Return the (X, Y) coordinate for the center point of the cell that contains the specified text.  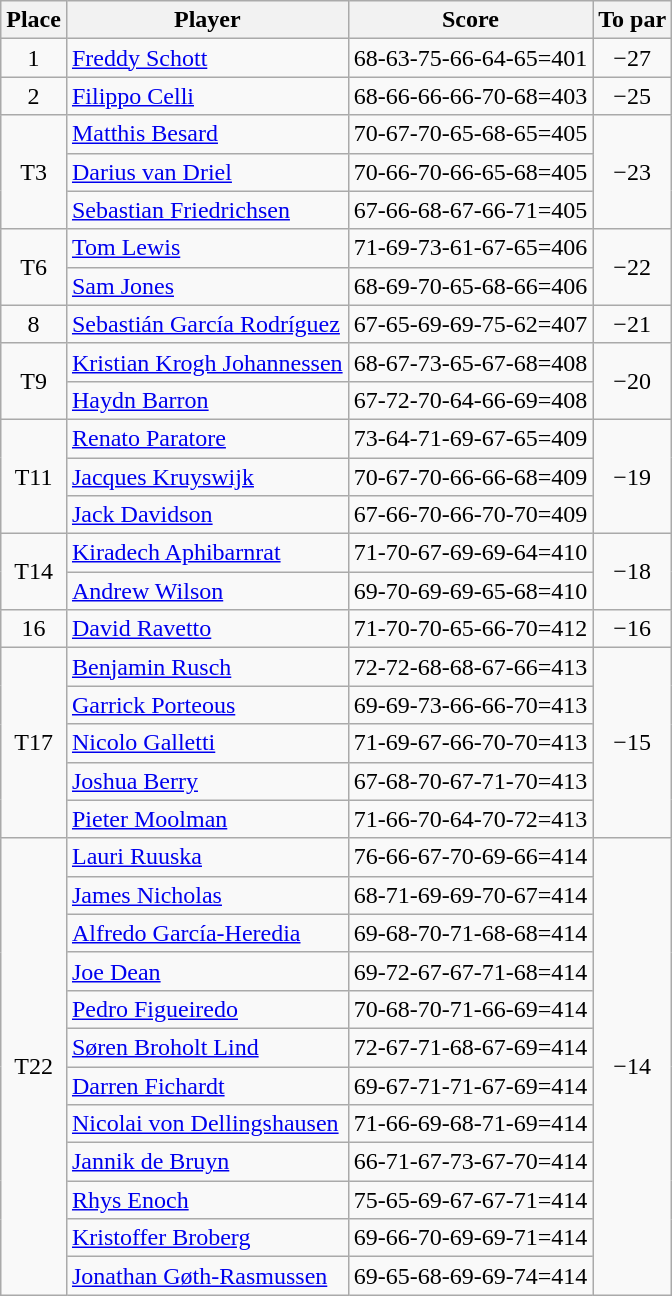
−15 (632, 743)
T17 (34, 743)
Matthis Besard (207, 134)
68-66-66-66-70-68=403 (470, 96)
−20 (632, 381)
Sam Jones (207, 286)
67-72-70-64-66-69=408 (470, 400)
Place (34, 20)
−16 (632, 629)
David Ravetto (207, 629)
69-72-67-67-71-68=414 (470, 971)
68-67-73-65-67-68=408 (470, 362)
71-69-73-61-67-65=406 (470, 248)
T6 (34, 267)
T9 (34, 381)
−21 (632, 324)
Pedro Figueiredo (207, 1009)
67-66-70-66-70-70=409 (470, 515)
69-68-70-71-68-68=414 (470, 933)
69-69-73-66-66-70=413 (470, 705)
Freddy Schott (207, 58)
Kristoffer Broberg (207, 1238)
Alfredo García-Heredia (207, 933)
69-65-68-69-69-74=414 (470, 1276)
71-66-69-68-71-69=414 (470, 1124)
71-70-70-65-66-70=412 (470, 629)
69-70-69-69-65-68=410 (470, 591)
Søren Broholt Lind (207, 1047)
68-71-69-69-70-67=414 (470, 895)
67-66-68-67-66-71=405 (470, 210)
Rhys Enoch (207, 1200)
−14 (632, 1066)
70-67-70-66-66-68=409 (470, 477)
Benjamin Rusch (207, 667)
68-63-75-66-64-65=401 (470, 58)
66-71-67-73-67-70=414 (470, 1162)
Jannik de Bruyn (207, 1162)
1 (34, 58)
T22 (34, 1066)
70-67-70-65-68-65=405 (470, 134)
71-69-67-66-70-70=413 (470, 743)
−22 (632, 267)
Jacques Kruyswijk (207, 477)
Haydn Barron (207, 400)
16 (34, 629)
72-72-68-68-67-66=413 (470, 667)
Nicolo Galletti (207, 743)
T14 (34, 572)
Renato Paratore (207, 438)
76-66-67-70-69-66=414 (470, 857)
70-68-70-71-66-69=414 (470, 1009)
−27 (632, 58)
James Nicholas (207, 895)
Jack Davidson (207, 515)
Jonathan Gøth-Rasmussen (207, 1276)
Sebastian Friedrichsen (207, 210)
8 (34, 324)
Sebastián García Rodríguez (207, 324)
Nicolai von Dellingshausen (207, 1124)
68-69-70-65-68-66=406 (470, 286)
Garrick Porteous (207, 705)
Darren Fichardt (207, 1085)
−18 (632, 572)
Score (470, 20)
T3 (34, 172)
67-68-70-67-71-70=413 (470, 781)
Kristian Krogh Johannessen (207, 362)
Filippo Celli (207, 96)
71-66-70-64-70-72=413 (470, 819)
2 (34, 96)
Andrew Wilson (207, 591)
67-65-69-69-75-62=407 (470, 324)
To par (632, 20)
Joe Dean (207, 971)
−25 (632, 96)
Lauri Ruuska (207, 857)
69-67-71-71-67-69=414 (470, 1085)
Tom Lewis (207, 248)
Player (207, 20)
Kiradech Aphibarnrat (207, 553)
71-70-67-69-69-64=410 (470, 553)
T11 (34, 476)
Joshua Berry (207, 781)
−19 (632, 476)
69-66-70-69-69-71=414 (470, 1238)
Darius van Driel (207, 172)
−23 (632, 172)
Pieter Moolman (207, 819)
73-64-71-69-67-65=409 (470, 438)
75-65-69-67-67-71=414 (470, 1200)
70-66-70-66-65-68=405 (470, 172)
72-67-71-68-67-69=414 (470, 1047)
